From the cell containing the given text, extract its center point as [X, Y] coordinate. 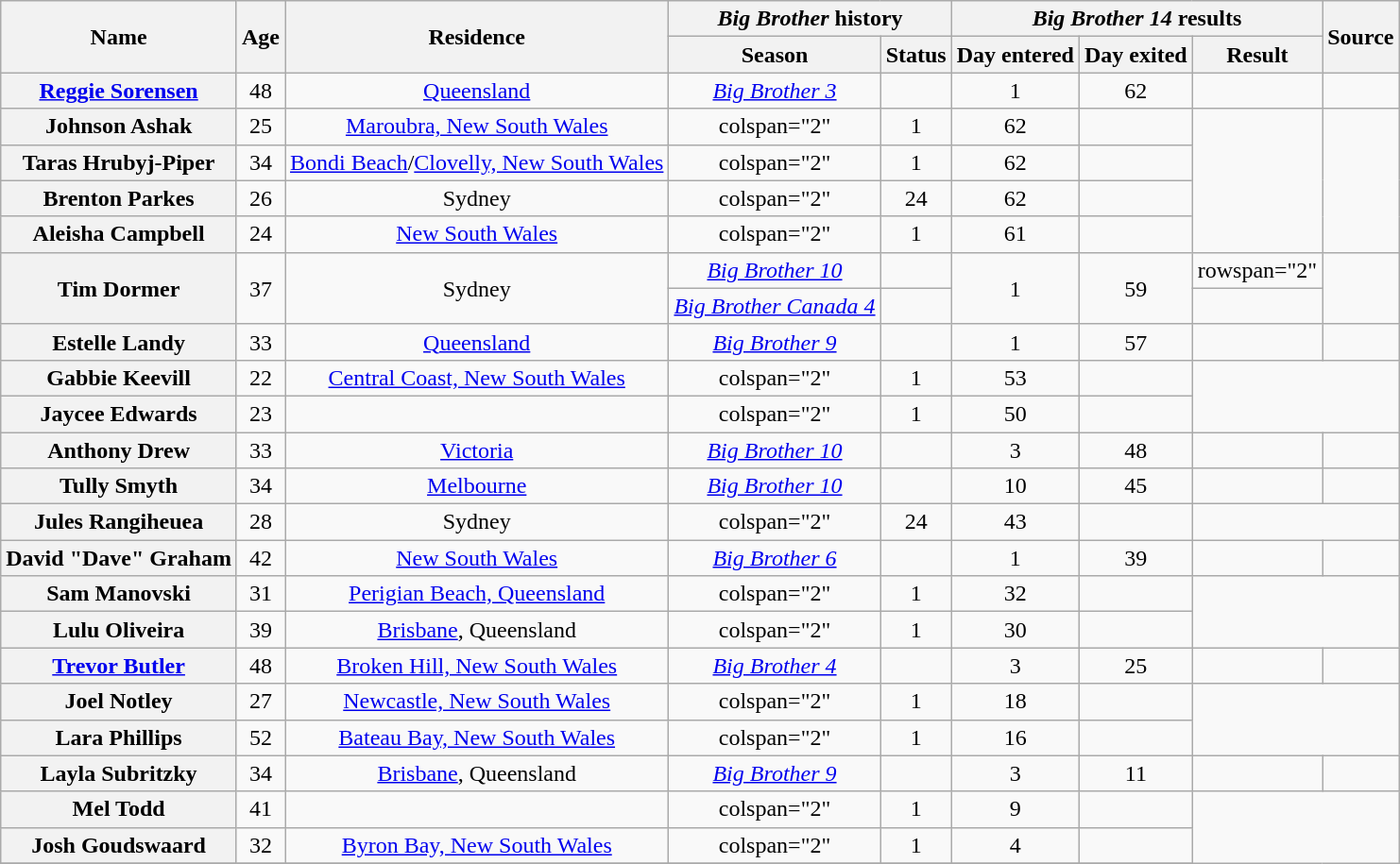
52 [261, 737]
53 [1015, 378]
Big Brother 14 results [1136, 19]
11 [1135, 773]
Big Brother 6 [775, 558]
27 [261, 702]
61 [1015, 234]
22 [261, 378]
30 [1015, 630]
Johnson Ashak [119, 127]
Source [1360, 37]
Age [261, 37]
David "Dave" Graham [119, 558]
23 [261, 414]
Layla Subritzky [119, 773]
Broken Hill, New South Wales [477, 666]
rowspan="2" [1257, 270]
Jules Rangiheuea [119, 522]
Big Brother Canada 4 [775, 306]
Aleisha Campbell [119, 234]
Lara Phillips [119, 737]
37 [261, 288]
Byron Bay, New South Wales [477, 845]
Anthony Drew [119, 450]
Season [775, 55]
50 [1015, 414]
Taras Hrubyj-Piper [119, 162]
4 [1015, 845]
18 [1015, 702]
26 [261, 198]
Perigian Beach, Queensland [477, 594]
Estelle Landy [119, 342]
Gabbie Keevill [119, 378]
Joel Notley [119, 702]
9 [1015, 809]
Victoria [477, 450]
45 [1135, 486]
Newcastle, New South Wales [477, 702]
Big Brother history [811, 19]
Maroubra, New South Wales [477, 127]
57 [1135, 342]
59 [1135, 288]
42 [261, 558]
31 [261, 594]
16 [1015, 737]
Reggie Sorensen [119, 91]
Melbourne [477, 486]
Tully Smyth [119, 486]
Day exited [1135, 55]
Tim Dormer [119, 288]
Trevor Butler [119, 666]
Big Brother 4 [775, 666]
Jaycee Edwards [119, 414]
Mel Todd [119, 809]
Brenton Parkes [119, 198]
10 [1015, 486]
Bateau Bay, New South Wales [477, 737]
Status [916, 55]
Big Brother 3 [775, 91]
Sam Manovski [119, 594]
41 [261, 809]
28 [261, 522]
Central Coast, New South Wales [477, 378]
Bondi Beach/Clovelly, New South Wales [477, 162]
Result [1257, 55]
Day entered [1015, 55]
Lulu Oliveira [119, 630]
Josh Goudswaard [119, 845]
Residence [477, 37]
Name [119, 37]
43 [1015, 522]
